Detect which cell encompasses the target text, then output its (X, Y) center coordinate. 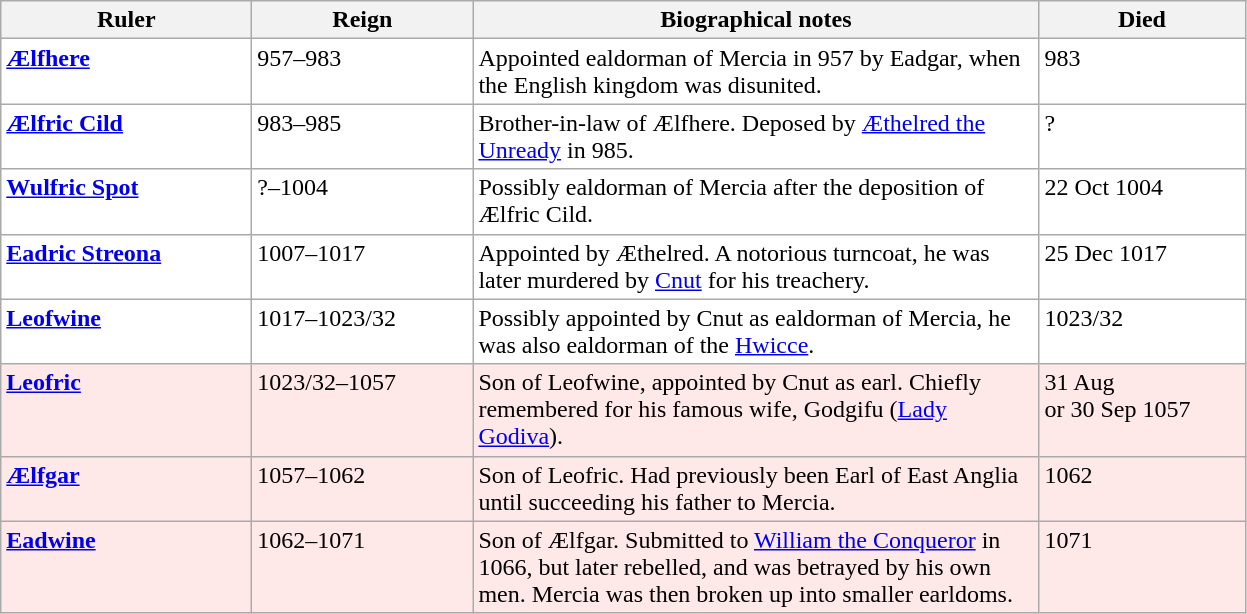
957–983 (362, 72)
Died (1142, 20)
25 Dec 1017 (1142, 266)
Ruler (126, 20)
1017–1023/32 (362, 332)
Biographical notes (756, 20)
1007–1017 (362, 266)
1071 (1142, 567)
Appointed by Æthelred. A notorious turncoat, he was later murdered by Cnut for his treachery. (756, 266)
Possibly ealdorman of Mercia after the deposition of Ælfric Cild. (756, 202)
Wulfric Spot (126, 202)
? (1142, 136)
1057–1062 (362, 488)
983 (1142, 72)
Eadwine (126, 567)
Son of Leofwine, appointed by Cnut as earl. Chiefly remembered for his famous wife, Godgifu (Lady Godiva). (756, 410)
?–1004 (362, 202)
1023/32 (1142, 332)
Brother-in-law of Ælfhere. Deposed by Æthelred the Unready in 985. (756, 136)
Ælfhere (126, 72)
Possibly appointed by Cnut as ealdorman of Mercia, he was also ealdorman of the Hwicce. (756, 332)
983–985 (362, 136)
22 Oct 1004 (1142, 202)
Leofwine (126, 332)
Appointed ealdorman of Mercia in 957 by Eadgar, when the English kingdom was disunited. (756, 72)
Eadric Streona (126, 266)
Leofric (126, 410)
Ælfric Cild (126, 136)
31 Augor 30 Sep 1057 (1142, 410)
Ælfgar (126, 488)
1062 (1142, 488)
Son of Leofric. Had previously been Earl of East Anglia until succeeding his father to Mercia. (756, 488)
1062–1071 (362, 567)
Reign (362, 20)
1023/32–1057 (362, 410)
